For the text-containing cell, return its midpoint in [X, Y] coordinate format. 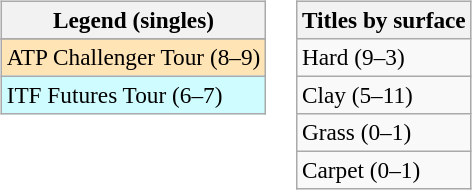
Clay (5–11) [384, 95]
ATP Challenger Tour (8–9) [133, 57]
Grass (0–1) [384, 133]
ITF Futures Tour (6–7) [133, 95]
Hard (9–3) [384, 57]
Legend (singles) [133, 20]
Carpet (0–1) [384, 171]
Titles by surface [384, 20]
